Identify which cell holds the provided text, then report its (X, Y) central coordinate. 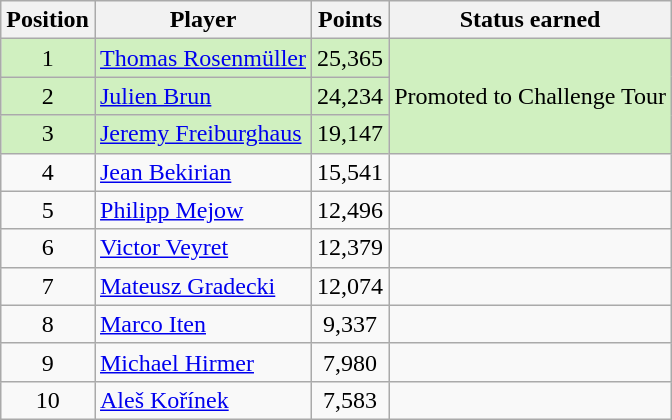
7,583 (350, 400)
15,541 (350, 172)
5 (48, 210)
7 (48, 286)
3 (48, 134)
8 (48, 324)
Aleš Kořínek (202, 400)
12,379 (350, 248)
Julien Brun (202, 96)
7,980 (350, 362)
Philipp Mejow (202, 210)
1 (48, 58)
Status earned (530, 20)
9 (48, 362)
9,337 (350, 324)
Jean Bekirian (202, 172)
Michael Hirmer (202, 362)
12,496 (350, 210)
Mateusz Gradecki (202, 286)
Thomas Rosenmüller (202, 58)
Promoted to Challenge Tour (530, 96)
Marco Iten (202, 324)
2 (48, 96)
Points (350, 20)
25,365 (350, 58)
12,074 (350, 286)
19,147 (350, 134)
10 (48, 400)
Position (48, 20)
6 (48, 248)
Victor Veyret (202, 248)
Player (202, 20)
4 (48, 172)
Jeremy Freiburghaus (202, 134)
24,234 (350, 96)
